Find where the given text appears and provide that cell's center as [X, Y] coordinate. 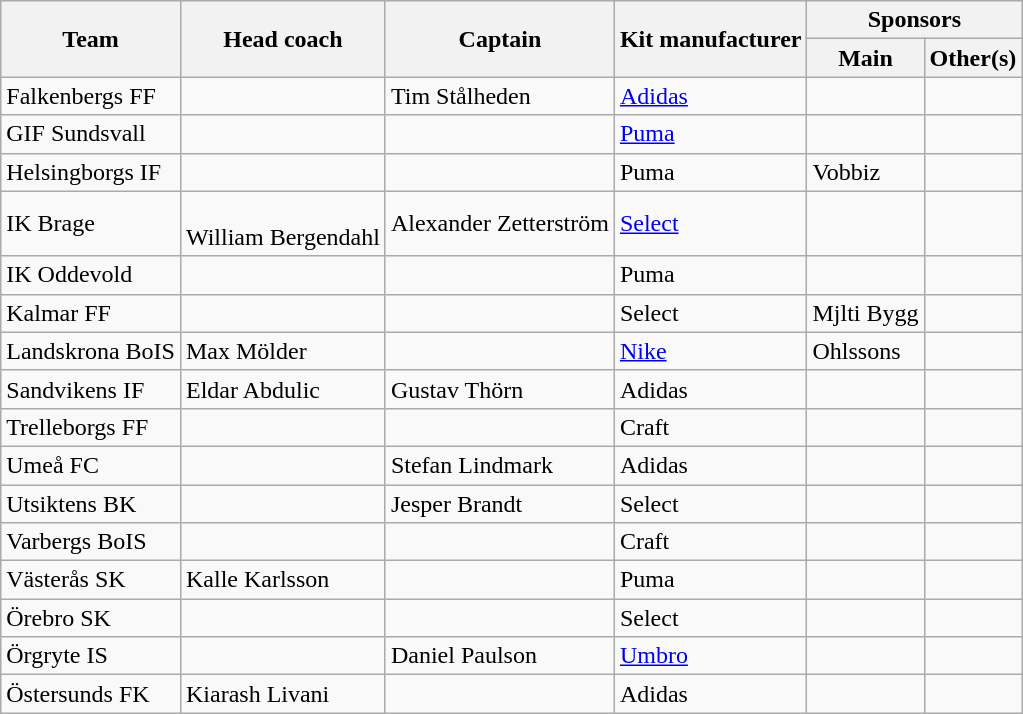
GIF Sundsvall [91, 134]
Eldar Abdulic [282, 389]
Team [91, 39]
Örebro SK [91, 618]
Alexander Zetterström [500, 224]
IK Oddevold [91, 275]
Sponsors [914, 20]
Utsiktens BK [91, 503]
Jesper Brandt [500, 503]
Kalmar FF [91, 313]
Västerås SK [91, 580]
Vobbiz [866, 172]
Umeå FC [91, 465]
Ohlssons [866, 351]
Falkenbergs FF [91, 96]
Mjlti Bygg [866, 313]
Kalle Karlsson [282, 580]
Varbergs BoIS [91, 542]
Nike [710, 351]
Daniel Paulson [500, 656]
Tim Stålheden [500, 96]
Head coach [282, 39]
Helsingborgs IF [91, 172]
Kit manufacturer [710, 39]
Landskrona BoIS [91, 351]
Trelleborgs FF [91, 427]
Captain [500, 39]
Main [866, 58]
Other(s) [973, 58]
Östersunds FK [91, 694]
William Bergendahl [282, 224]
Sandvikens IF [91, 389]
Örgryte IS [91, 656]
IK Brage [91, 224]
Stefan Lindmark [500, 465]
Max Mölder [282, 351]
Kiarash Livani [282, 694]
Umbro [710, 656]
Gustav Thörn [500, 389]
